Search for the cell housing the specified text and yield its (x, y) center coordinate. 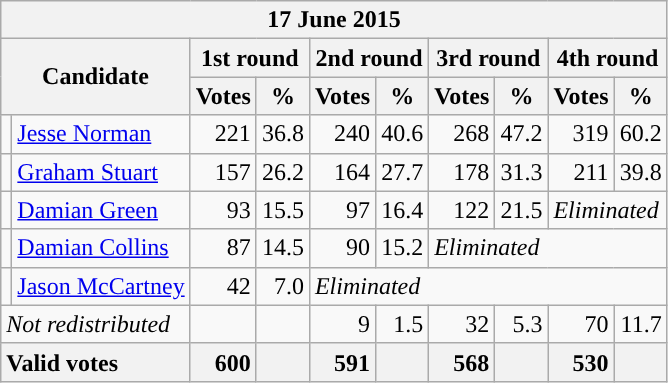
97 (342, 210)
15.5 (282, 210)
14.5 (282, 248)
Damian Collins (101, 248)
42 (223, 286)
70 (581, 324)
157 (223, 172)
Jesse Norman (101, 134)
221 (223, 134)
31.3 (522, 172)
2nd round (368, 58)
5.3 (522, 324)
Graham Stuart (101, 172)
15.2 (402, 248)
32 (462, 324)
27.7 (402, 172)
40.6 (402, 134)
Candidate (96, 77)
36.8 (282, 134)
178 (462, 172)
Damian Green (101, 210)
1.5 (402, 324)
87 (223, 248)
600 (223, 362)
26.2 (282, 172)
268 (462, 134)
9 (342, 324)
122 (462, 210)
7.0 (282, 286)
1st round (250, 58)
47.2 (522, 134)
568 (462, 362)
3rd round (488, 58)
90 (342, 248)
164 (342, 172)
591 (342, 362)
530 (581, 362)
240 (342, 134)
60.2 (640, 134)
Jason McCartney (101, 286)
11.7 (640, 324)
4th round (608, 58)
21.5 (522, 210)
Valid votes (96, 362)
211 (581, 172)
16.4 (402, 210)
Not redistributed (96, 324)
39.8 (640, 172)
93 (223, 210)
17 June 2015 (334, 20)
319 (581, 134)
